Extract the [X, Y] coordinate from the center of the cell holding the provided text.  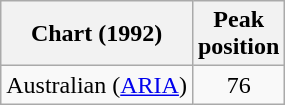
Chart (1992) [97, 34]
76 [238, 85]
Australian (ARIA) [97, 85]
Peakposition [238, 34]
